Determine the [X, Y] coordinate at the center of the cell enclosing the given text.  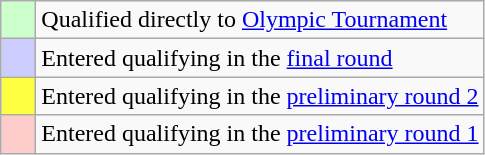
Entered qualifying in the preliminary round 1 [260, 134]
Qualified directly to Olympic Tournament [260, 20]
Entered qualifying in the final round [260, 58]
Entered qualifying in the preliminary round 2 [260, 96]
